For the text-containing cell, return its midpoint in (x, y) coordinate format. 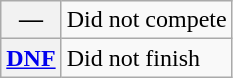
— (31, 20)
DNF (31, 58)
Did not finish (146, 58)
Did not compete (146, 20)
